From the cell containing the given text, extract its center point as [X, Y] coordinate. 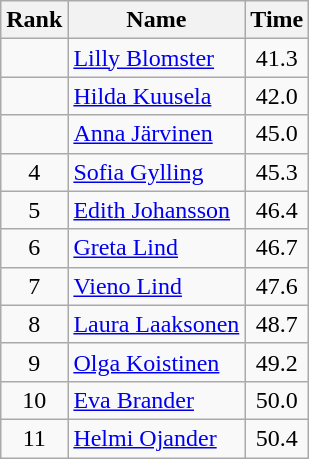
50.0 [277, 400]
4 [34, 172]
Olga Koistinen [156, 362]
46.4 [277, 210]
Anna Järvinen [156, 134]
49.2 [277, 362]
Vieno Lind [156, 286]
9 [34, 362]
7 [34, 286]
48.7 [277, 324]
6 [34, 248]
46.7 [277, 248]
Eva Brander [156, 400]
Time [277, 20]
Hilda Kuusela [156, 96]
8 [34, 324]
41.3 [277, 58]
Edith Johansson [156, 210]
11 [34, 438]
45.3 [277, 172]
Sofia Gylling [156, 172]
47.6 [277, 286]
42.0 [277, 96]
50.4 [277, 438]
Helmi Ojander [156, 438]
5 [34, 210]
Laura Laaksonen [156, 324]
10 [34, 400]
Greta Lind [156, 248]
Lilly Blomster [156, 58]
Name [156, 20]
45.0 [277, 134]
Rank [34, 20]
